Provide the (X, Y) coordinate of the cell's center where the given text is located.  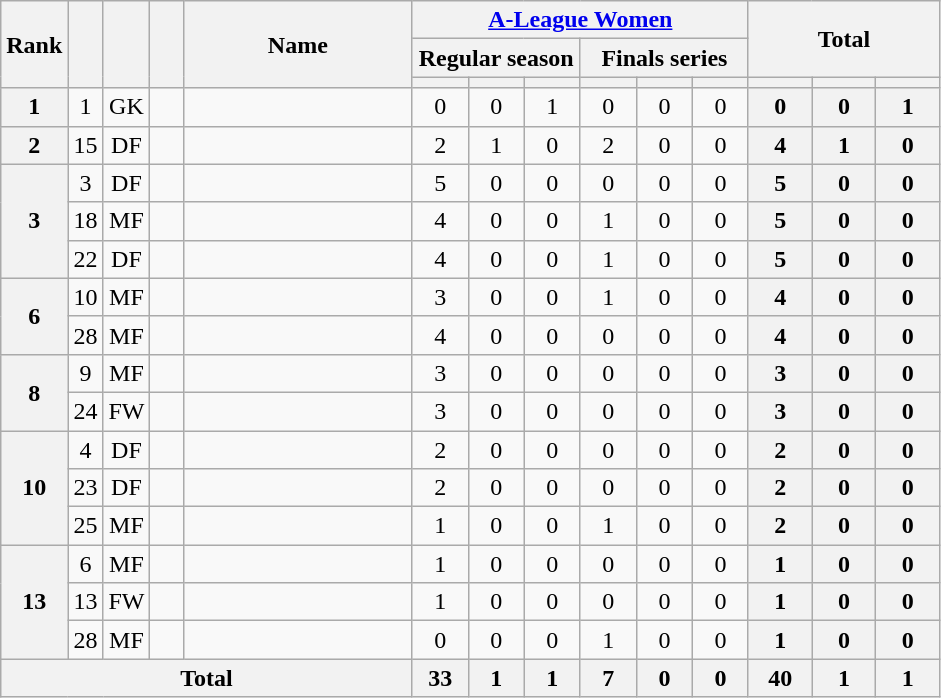
23 (86, 488)
7 (608, 678)
15 (86, 145)
Name (298, 44)
GK (126, 107)
Rank (34, 44)
18 (86, 221)
33 (440, 678)
Finals series (664, 58)
Regular season (496, 58)
22 (86, 259)
A-League Women (580, 20)
8 (34, 392)
24 (86, 411)
25 (86, 526)
40 (780, 678)
9 (86, 373)
